Scan for the cell matching the given text and deliver its [x, y] coordinate at center. 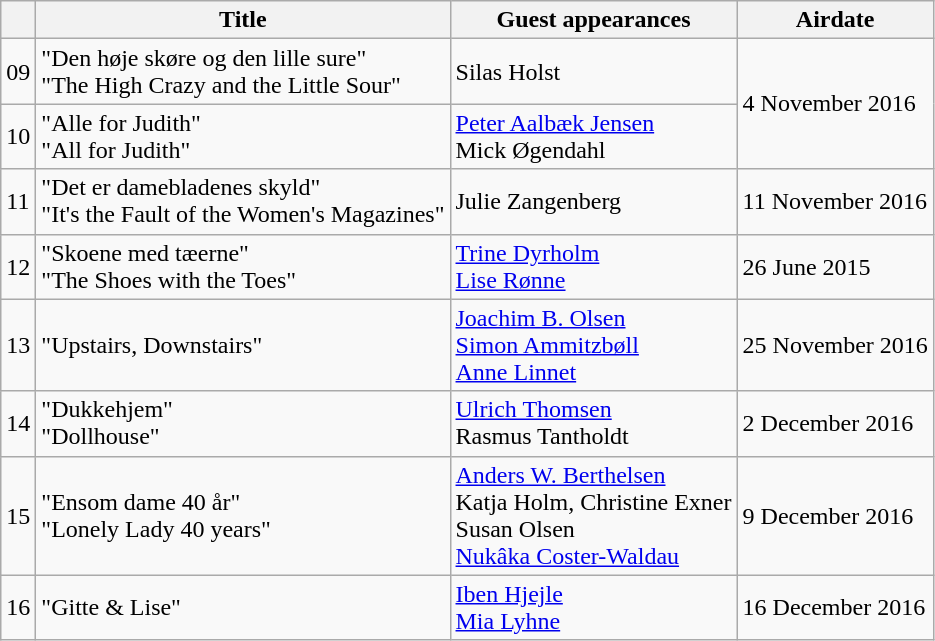
2 December 2016 [835, 424]
"Skoene med tæerne""The Shoes with the Toes" [243, 266]
Guest appearances [594, 20]
4 November 2016 [835, 104]
Anders W. BerthelsenKatja Holm, Christine ExnerSusan OlsenNukâka Coster-Waldau [594, 516]
16 December 2016 [835, 608]
Joachim B. OlsenSimon AmmitzbøllAnne Linnet [594, 345]
Title [243, 20]
"Upstairs, Downstairs" [243, 345]
16 [18, 608]
Ulrich ThomsenRasmus Tantholdt [594, 424]
"Dukkehjem""Dollhouse" [243, 424]
26 June 2015 [835, 266]
"Den høje skøre og den lille sure""The High Crazy and the Little Sour" [243, 72]
13 [18, 345]
Silas Holst [594, 72]
10 [18, 136]
11 November 2016 [835, 202]
Trine DyrholmLise Rønne [594, 266]
14 [18, 424]
09 [18, 72]
25 November 2016 [835, 345]
"Alle for Judith""All for Judith" [243, 136]
11 [18, 202]
"Ensom dame 40 år""Lonely Lady 40 years" [243, 516]
Peter Aalbæk JensenMick Øgendahl [594, 136]
Airdate [835, 20]
Iben HjejleMia Lyhne [594, 608]
9 December 2016 [835, 516]
Julie Zangenberg [594, 202]
"Det er damebladenes skyld""It's the Fault of the Women's Magazines" [243, 202]
15 [18, 516]
"Gitte & Lise" [243, 608]
12 [18, 266]
